From the cell containing the given text, extract its center point as (X, Y) coordinate. 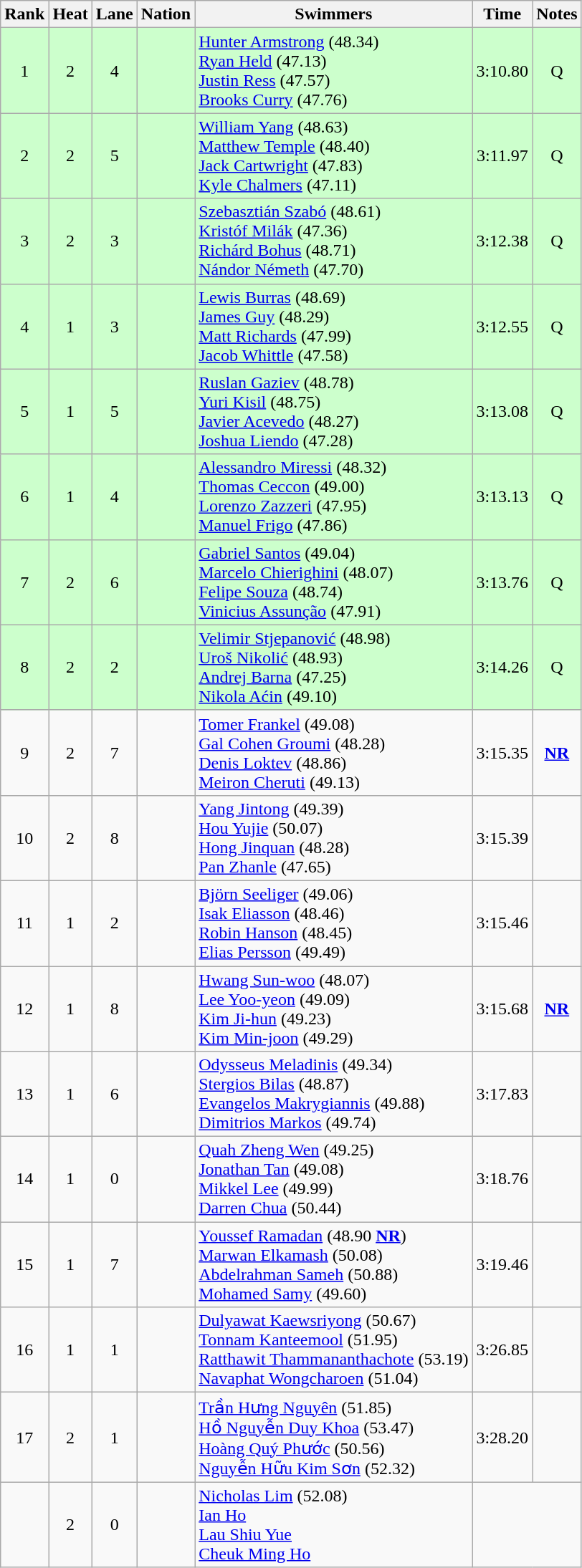
3:14.26 (502, 668)
3:13.76 (502, 582)
3:15.35 (502, 752)
3:12.38 (502, 241)
12 (24, 1009)
Tomer Frankel (49.08)Gal Cohen Groumi (48.28)Denis Loktev (48.86)Meiron Cheruti (49.13) (334, 752)
Odysseus Meladinis (49.34)Stergios Bilas (48.87)Evangelos Makrygiannis (49.88)Dimitrios Markos (49.74) (334, 1095)
3:15.46 (502, 923)
Lewis Burras (48.69)James Guy (48.29)Matt Richards (47.99)Jacob Whittle (47.58) (334, 327)
3:17.83 (502, 1095)
3:18.76 (502, 1179)
14 (24, 1179)
11 (24, 923)
3:15.39 (502, 838)
9 (24, 752)
Time (502, 14)
Youssef Ramadan (48.90 NR)Marwan Elkamash (50.08)Abdelrahman Sameh (50.88)Mohamed Samy (49.60) (334, 1265)
Hwang Sun-woo (48.07)Lee Yoo-yeon (49.09)Kim Ji-hun (49.23)Kim Min-joon (49.29) (334, 1009)
Trần Hưng Nguyên (51.85)Hồ Nguyễn Duy Khoa (53.47)Hoàng Quý Phước (50.56)Nguyễn Hữu Kim Sơn (52.32) (334, 1437)
Heat (70, 14)
Velimir Stjepanović (48.98)Uroš Nikolić (48.93)Andrej Barna (47.25)Nikola Aćin (49.10) (334, 668)
William Yang (48.63)Matthew Temple (48.40)Jack Cartwright (47.83)Kyle Chalmers (47.11) (334, 156)
3:19.46 (502, 1265)
Nation (166, 14)
Rank (24, 14)
Hunter Armstrong (48.34)Ryan Held (47.13)Justin Ress (47.57)Brooks Curry (47.76) (334, 70)
17 (24, 1437)
Gabriel Santos (49.04)Marcelo Chierighini (48.07)Felipe Souza (48.74)Vinicius Assunção (47.91) (334, 582)
3:11.97 (502, 156)
Ruslan Gaziev (48.78)Yuri Kisil (48.75)Javier Acevedo (48.27)Joshua Liendo (47.28) (334, 411)
3:12.55 (502, 327)
3:15.68 (502, 1009)
Yang Jintong (49.39)Hou Yujie (50.07)Hong Jinquan (48.28)Pan Zhanle (47.65) (334, 838)
3:28.20 (502, 1437)
13 (24, 1095)
Lane (115, 14)
Quah Zheng Wen (49.25)Jonathan Tan (49.08)Mikkel Lee (49.99)Darren Chua (50.44) (334, 1179)
10 (24, 838)
16 (24, 1350)
3:26.85 (502, 1350)
Swimmers (334, 14)
Nicholas Lim (52.08)Ian HoLau Shiu YueCheuk Ming Ho (334, 1524)
15 (24, 1265)
3:13.08 (502, 411)
Alessandro Miressi (48.32)Thomas Ceccon (49.00)Lorenzo Zazzeri (47.95)Manuel Frigo (47.86) (334, 497)
Dulyawat Kaewsriyong (50.67)Tonnam Kanteemool (51.95)Ratthawit Thammananthachote (53.19)Navaphat Wongcharoen (51.04) (334, 1350)
Notes (557, 14)
Björn Seeliger (49.06)Isak Eliasson (48.46)Robin Hanson (48.45)Elias Persson (49.49) (334, 923)
Szebasztián Szabó (48.61)Kristóf Milák (47.36)Richárd Bohus (48.71)Nándor Németh (47.70) (334, 241)
3:13.13 (502, 497)
3:10.80 (502, 70)
